For the text-containing cell, return its midpoint in [x, y] coordinate format. 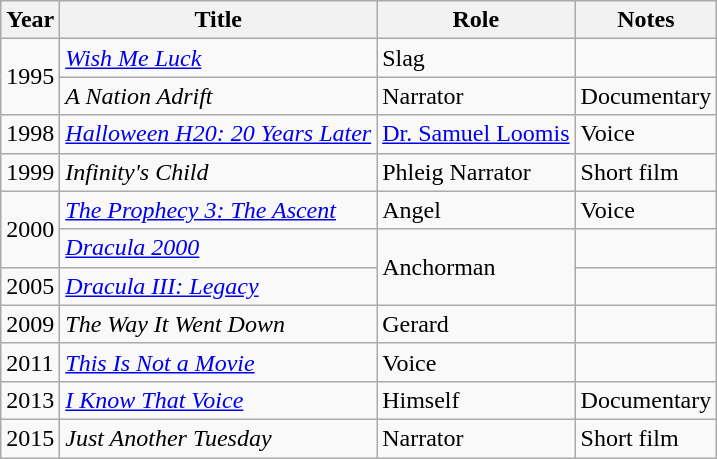
2015 [30, 438]
1999 [30, 172]
Title [218, 20]
Dracula 2000 [218, 248]
Dracula III: Legacy [218, 286]
The Way It Went Down [218, 324]
Anchorman [476, 267]
Role [476, 20]
This Is Not a Movie [218, 362]
Infinity's Child [218, 172]
Slag [476, 58]
Phleig Narrator [476, 172]
Himself [476, 400]
Notes [646, 20]
Gerard [476, 324]
2000 [30, 229]
2005 [30, 286]
Angel [476, 210]
Year [30, 20]
A Nation Adrift [218, 96]
Wish Me Luck [218, 58]
Dr. Samuel Loomis [476, 134]
The Prophecy 3: The Ascent [218, 210]
Halloween H20: 20 Years Later [218, 134]
2013 [30, 400]
2011 [30, 362]
2009 [30, 324]
I Know That Voice [218, 400]
1998 [30, 134]
1995 [30, 77]
Just Another Tuesday [218, 438]
